From the cell containing the given text, extract its center point as (x, y) coordinate. 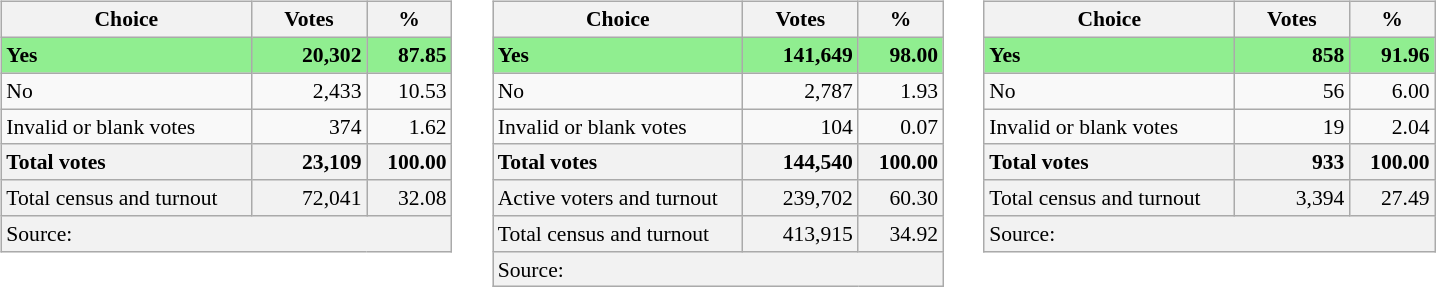
72,041 (308, 198)
27.49 (1392, 198)
60.30 (900, 198)
858 (1292, 55)
239,702 (800, 198)
141,649 (800, 55)
2,787 (800, 91)
413,915 (800, 234)
87.85 (408, 55)
20,302 (308, 55)
19 (1292, 127)
98.00 (900, 55)
2,433 (308, 91)
Active voters and turnout (618, 198)
1.62 (408, 127)
374 (308, 127)
3,394 (1292, 198)
10.53 (408, 91)
23,109 (308, 162)
6.00 (1392, 91)
933 (1292, 162)
91.96 (1392, 55)
0.07 (900, 127)
144,540 (800, 162)
1.93 (900, 91)
34.92 (900, 234)
32.08 (408, 198)
104 (800, 127)
56 (1292, 91)
2.04 (1392, 127)
